Search for the cell housing the specified text and yield its (x, y) center coordinate. 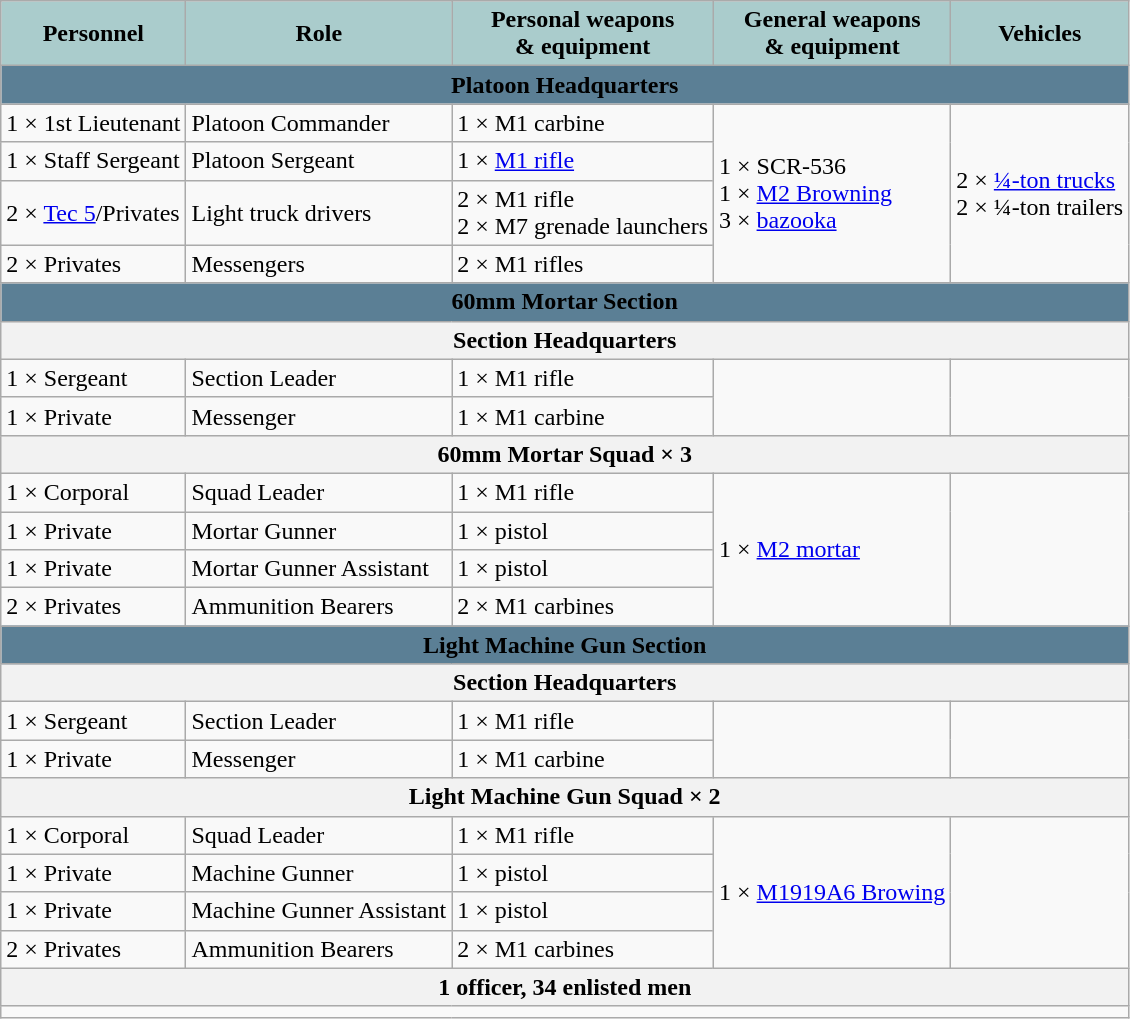
1 × Staff Sergeant (94, 161)
Platoon Headquarters (565, 85)
Messengers (319, 264)
Mortar Gunner Assistant (319, 569)
Platoon Commander (319, 123)
1 officer, 34 enlisted men (565, 987)
General weapons& equipment (832, 34)
Role (319, 34)
Machine Gunner (319, 873)
60mm Mortar Section (565, 302)
2 × ¼-ton trucks2 × ¼-ton trailers (1040, 194)
Mortar Gunner (319, 531)
Personal weapons& equipment (583, 34)
Light truck drivers (319, 212)
1 × SCR-5361 × M2 Browning3 × bazooka (832, 194)
2 × Tec 5/Privates (94, 212)
2 × M1 rifles (583, 264)
2 × M1 rifle2 × M7 grenade launchers (583, 212)
Personnel (94, 34)
60mm Mortar Squad × 3 (565, 454)
Light Machine Gun Squad × 2 (565, 797)
Machine Gunner Assistant (319, 911)
Light Machine Gun Section (565, 645)
1 × M1919A6 Browing (832, 892)
Vehicles (1040, 34)
1 × M2 mortar (832, 549)
1 × 1st Lieutenant (94, 123)
Platoon Sergeant (319, 161)
